Extract the [X, Y] coordinate from the center of the cell holding the provided text.  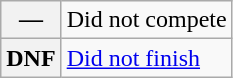
Did not compete [146, 20]
DNF [31, 58]
— [31, 20]
Did not finish [146, 58]
